Determine the (X, Y) coordinate at the center of the cell enclosing the given text.  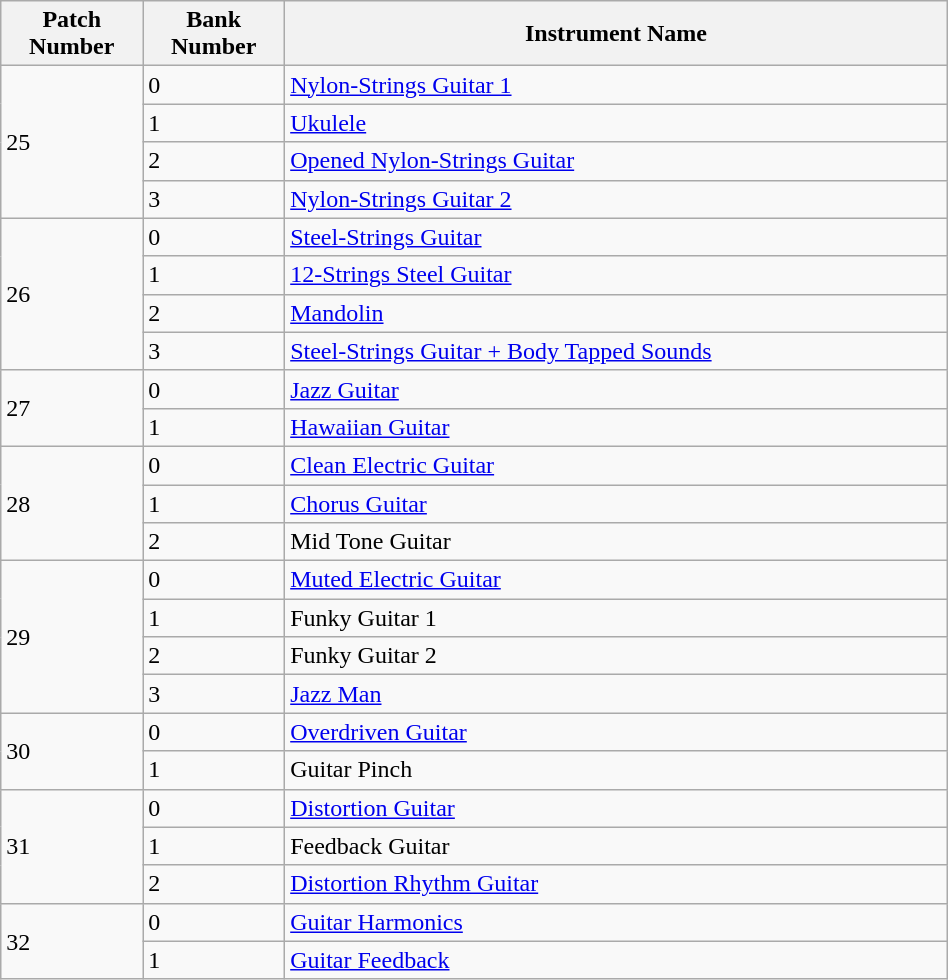
Guitar Pinch (616, 770)
Guitar Harmonics (616, 922)
Guitar Feedback (616, 960)
Distortion Rhythm Guitar (616, 884)
Clean Electric Guitar (616, 465)
29 (72, 637)
32 (72, 941)
Distortion Guitar (616, 808)
Overdriven Guitar (616, 732)
Jazz Guitar (616, 389)
Ukulele (616, 123)
26 (72, 294)
Feedback Guitar (616, 846)
28 (72, 503)
31 (72, 846)
Funky Guitar 1 (616, 618)
Hawaiian Guitar (616, 427)
25 (72, 142)
30 (72, 751)
Mid Tone Guitar (616, 542)
Nylon-Strings Guitar 2 (616, 199)
Funky Guitar 2 (616, 656)
Nylon-Strings Guitar 1 (616, 85)
Mandolin (616, 313)
27 (72, 408)
Steel-Strings Guitar + Body Tapped Sounds (616, 351)
Chorus Guitar (616, 503)
12-Strings Steel Guitar (616, 275)
Steel-Strings Guitar (616, 237)
Jazz Man (616, 694)
Patch Number (72, 34)
Muted Electric Guitar (616, 580)
Bank Number (214, 34)
Opened Nylon-Strings Guitar (616, 161)
Instrument Name (616, 34)
